From the cell containing the given text, extract its center point as (X, Y) coordinate. 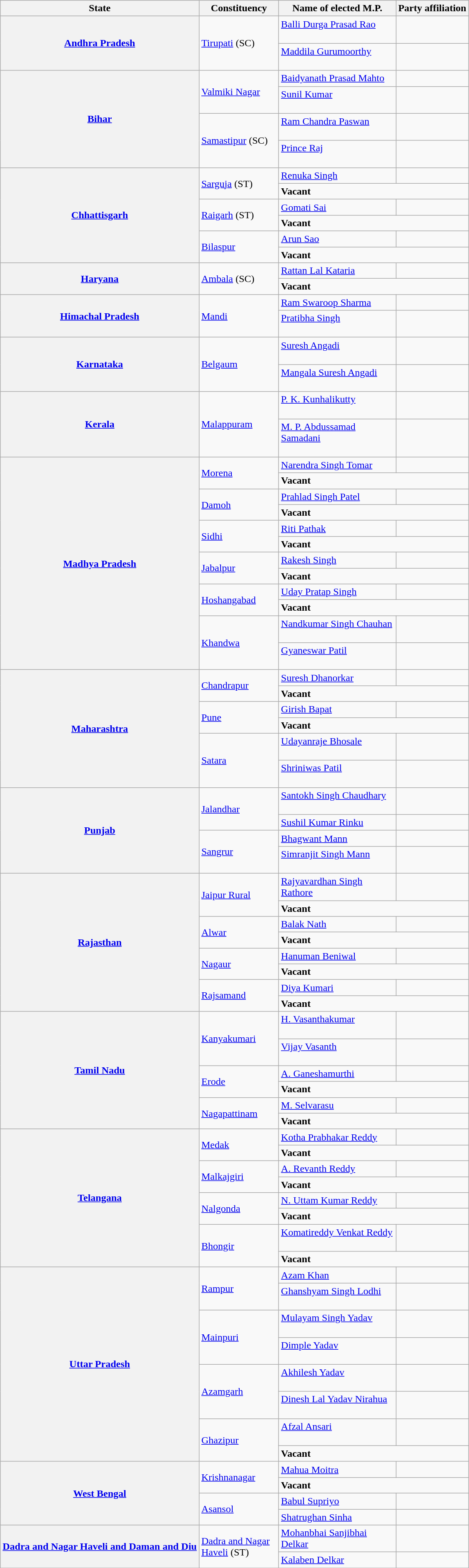
Mulayam Singh Yadav (338, 1324)
Bhagwant Mann (338, 838)
Karnataka (100, 365)
Damoh (238, 504)
A. Ganeshamurthi (338, 1074)
Alwar (238, 932)
Krishnanagar (238, 1477)
Kanyakumari (238, 1039)
Andhra Pradesh (100, 43)
Ambala (SC) (238, 279)
Prince Raj (338, 154)
Nalgonda (238, 1208)
Balli Durga Prasad Rao (338, 30)
Jaipur Rural (238, 895)
Constituency (238, 8)
Sangrur (238, 851)
M. P. Abdussamad Samadani (338, 438)
Malappuram (238, 424)
Shriniwas Patil (338, 774)
Balak Nath (338, 924)
Dadra and Nagar Haveli (ST) (238, 1546)
M. Selvarasu (338, 1105)
Suresh Angadi (338, 351)
Ghanshyam Singh Lodhi (338, 1296)
Rajsamand (238, 996)
Girish Bapat (338, 709)
Akhilesh Yadav (338, 1378)
Chhattisgarh (100, 215)
Pune (238, 717)
Morena (238, 473)
Telangana (100, 1198)
Shatrughan Sinha (338, 1517)
West Bengal (100, 1493)
Party affiliation (432, 8)
Jalandhar (238, 809)
Nagaur (238, 964)
Nagapattinam (238, 1113)
Kotha Prabhakar Reddy (338, 1137)
Rajasthan (100, 942)
Vijay Vasanth (338, 1052)
Uttar Pradesh (100, 1364)
Diya Kumari (338, 988)
Santokh Singh Chaudhary (338, 801)
Asansol (238, 1509)
Gyaneswar Patil (338, 657)
Azam Khan (338, 1275)
Afzal Ansari (338, 1432)
Mahua Moitra (338, 1469)
Tamil Nadu (100, 1070)
Sarguja (ST) (238, 183)
Ram Swaroop Sharma (338, 302)
Punjab (100, 830)
Narendra Singh Tomar (338, 465)
Mohanbhai Sanjibhai Delkar (338, 1539)
A. Revanth Reddy (338, 1169)
Samastipur (SC) (238, 140)
Mandi (238, 316)
Himachal Pradesh (100, 316)
Mangala Suresh Angadi (338, 378)
Bhongir (238, 1246)
Bilaspur (238, 247)
Rampur (238, 1289)
Maddila Gurumoorthy (338, 57)
Simranjit Singh Mann (338, 860)
Madhya Pradesh (100, 563)
Kalaben Delkar (338, 1560)
Hanuman Beniwal (338, 956)
Dadra and Nagar Haveli and Daman and Diu (100, 1546)
P. K. Kunhalikutty (338, 405)
Pratibha Singh (338, 324)
Hoshangabad (238, 600)
Khandwa (238, 643)
Dinesh Lal Yadav Nirahua (338, 1405)
Sunil Kumar (338, 100)
Dimple Yadav (338, 1351)
Belgaum (238, 365)
Raigarh (ST) (238, 215)
Arun Sao (338, 239)
Azamgarh (238, 1391)
Gomati Sai (338, 207)
Bihar (100, 119)
Prahlad Singh Patel (338, 497)
Erode (238, 1081)
Uday Pratap Singh (338, 592)
Sidhi (238, 536)
Baidyanath Prasad Mahto (338, 78)
Rakesh Singh (338, 560)
Chandrapur (238, 686)
Suresh Dhanorkar (338, 678)
Kerala (100, 424)
Rattan Lal Kataria (338, 271)
H. Vasanthakumar (338, 1025)
N. Uttam Kumar Reddy (338, 1201)
Ghazipur (238, 1440)
Jabalpur (238, 568)
Haryana (100, 279)
Tirupati (SC) (238, 43)
Udayanraje Bhosale (338, 747)
Riti Pathak (338, 528)
Satara (238, 760)
Komatireddy Venkat Reddy (338, 1238)
Mainpuri (238, 1337)
Ram Chandra Paswan (338, 127)
Medak (238, 1145)
Valmiki Nagar (238, 92)
Name of elected M.P. (338, 8)
Sushil Kumar Rinku (338, 822)
Malkajgiri (238, 1176)
Rajyavardhan Singh Rathore (338, 886)
Renuka Singh (338, 175)
State (100, 8)
Nandkumar Singh Chauhan (338, 629)
Babul Supriyo (338, 1501)
Maharashtra (100, 729)
